Identify which cell holds the provided text, then report its (X, Y) central coordinate. 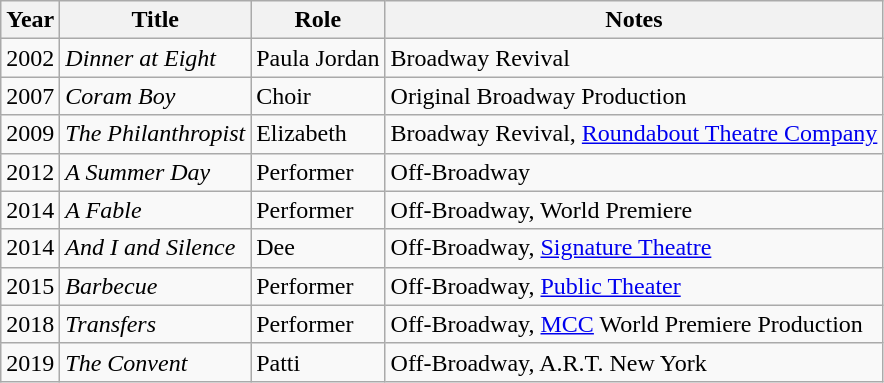
2018 (30, 324)
Notes (634, 20)
A Fable (156, 210)
Off-Broadway (634, 172)
Off-Broadway, Signature Theatre (634, 248)
Transfers (156, 324)
Dinner at Eight (156, 58)
Title (156, 20)
2012 (30, 172)
Choir (318, 96)
Off-Broadway, World Premiere (634, 210)
The Convent (156, 362)
Role (318, 20)
A Summer Day (156, 172)
2002 (30, 58)
Coram Boy (156, 96)
Patti (318, 362)
Broadway Revival, Roundabout Theatre Company (634, 134)
Off-Broadway, Public Theater (634, 286)
Paula Jordan (318, 58)
Off-Broadway, MCC World Premiere Production (634, 324)
Broadway Revival (634, 58)
Off-Broadway, A.R.T. New York (634, 362)
Original Broadway Production (634, 96)
2009 (30, 134)
Year (30, 20)
The Philanthropist (156, 134)
Elizabeth (318, 134)
2019 (30, 362)
2007 (30, 96)
Dee (318, 248)
2015 (30, 286)
And I and Silence (156, 248)
Barbecue (156, 286)
